Locate the cell with the specified text and output its (X, Y) center coordinate. 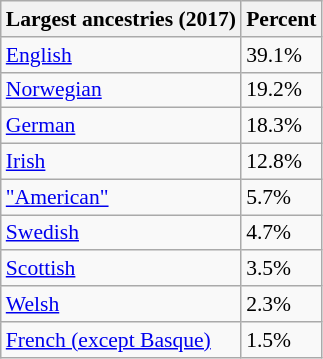
12.8% (281, 162)
1.5% (281, 340)
Scottish (121, 269)
39.1% (281, 55)
English (121, 55)
Largest ancestries (2017) (121, 19)
19.2% (281, 90)
Swedish (121, 233)
4.7% (281, 233)
Norwegian (121, 90)
German (121, 126)
Percent (281, 19)
3.5% (281, 269)
Welsh (121, 304)
"American" (121, 197)
French (except Basque) (121, 340)
Irish (121, 162)
18.3% (281, 126)
2.3% (281, 304)
5.7% (281, 197)
